Extract the [X, Y] coordinate from the center of the cell holding the provided text.  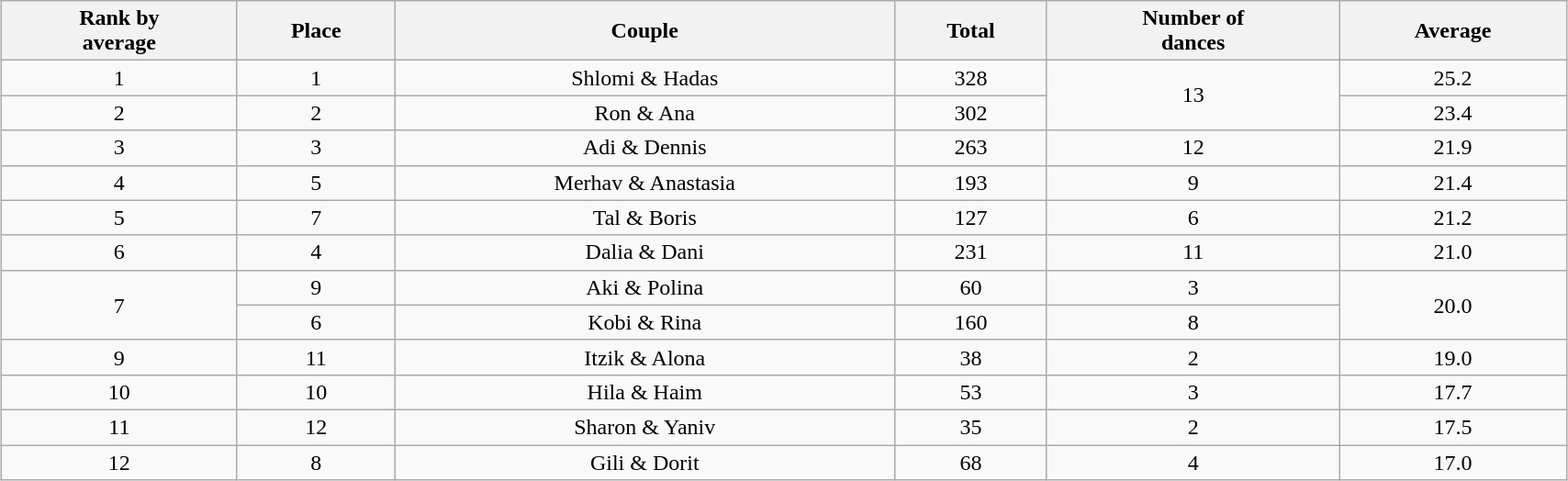
127 [970, 218]
20.0 [1452, 305]
Average [1452, 31]
Merhav & Anastasia [644, 183]
Aki & Polina [644, 287]
160 [970, 322]
Hila & Haim [644, 392]
19.0 [1452, 357]
68 [970, 462]
21.9 [1452, 148]
21.2 [1452, 218]
Sharon & Yaniv [644, 427]
231 [970, 252]
21.0 [1452, 252]
Number of dances [1193, 31]
Ron & Ana [644, 113]
35 [970, 427]
17.0 [1452, 462]
21.4 [1452, 183]
Rank by average [119, 31]
38 [970, 357]
Kobi & Rina [644, 322]
Total [970, 31]
25.2 [1452, 78]
Adi & Dennis [644, 148]
302 [970, 113]
Gili & Dorit [644, 462]
13 [1193, 95]
23.4 [1452, 113]
Tal & Boris [644, 218]
263 [970, 148]
17.5 [1452, 427]
Itzik & Alona [644, 357]
Couple [644, 31]
17.7 [1452, 392]
193 [970, 183]
53 [970, 392]
328 [970, 78]
Shlomi & Hadas [644, 78]
Dalia & Dani [644, 252]
Place [316, 31]
60 [970, 287]
